Find where the given text appears and provide that cell's center as [x, y] coordinate. 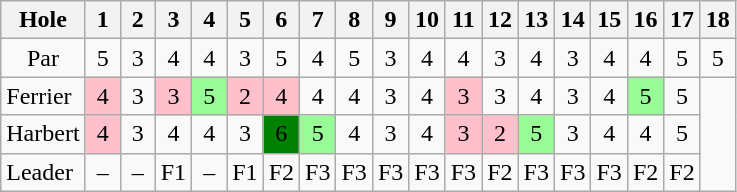
Par [43, 58]
9 [390, 20]
Ferrier [43, 96]
14 [573, 20]
10 [427, 20]
11 [463, 20]
18 [718, 20]
16 [645, 20]
7 [318, 20]
17 [682, 20]
Harbert [43, 134]
1 [102, 20]
15 [609, 20]
13 [536, 20]
8 [354, 20]
12 [500, 20]
Leader [43, 172]
Hole [43, 20]
